For the text-containing cell, return its midpoint in [x, y] coordinate format. 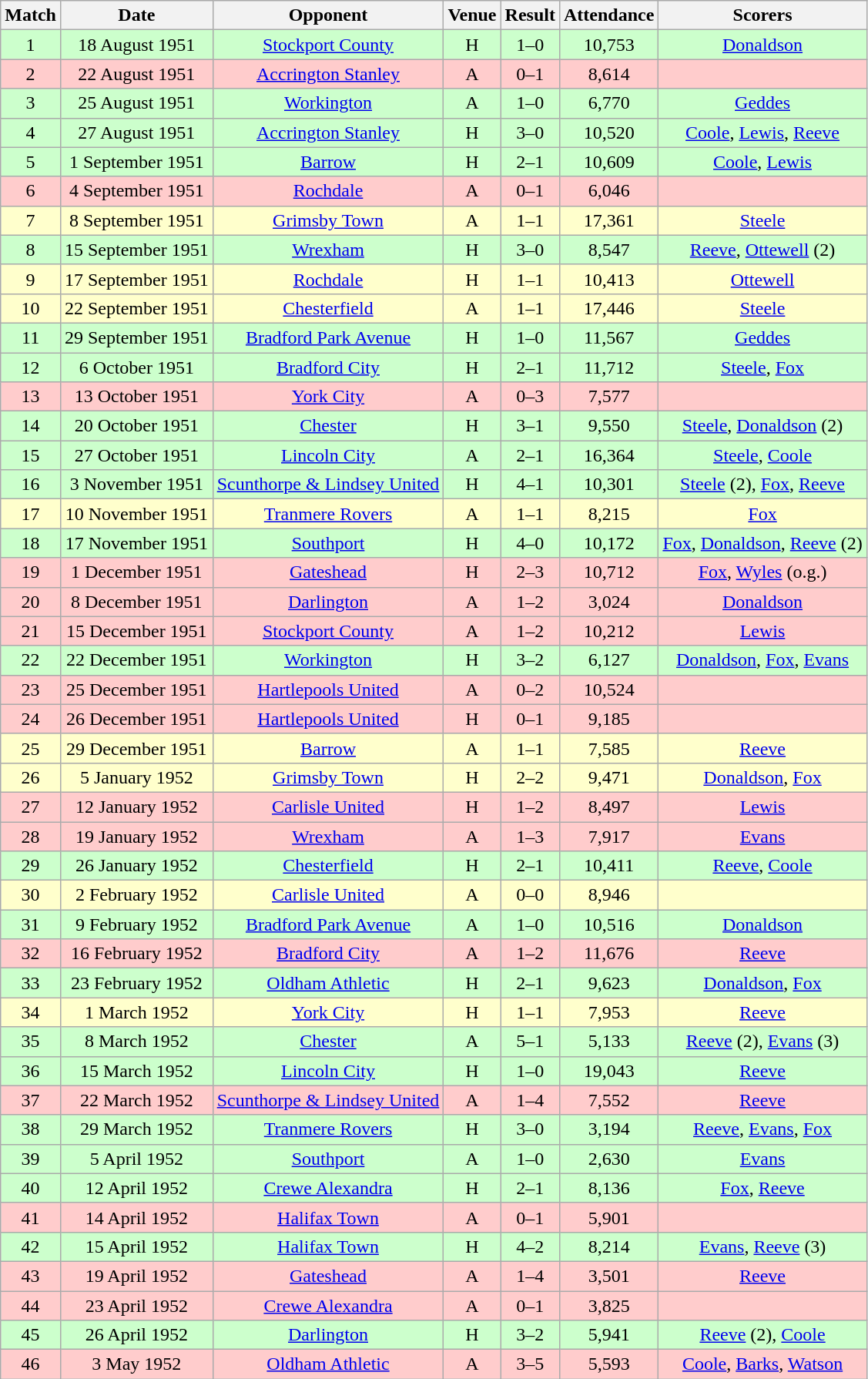
15 December 1951 [136, 631]
27 August 1951 [136, 133]
2,630 [608, 1159]
15 [31, 455]
Steele, Donaldson (2) [762, 426]
3,825 [608, 1306]
3 November 1951 [136, 485]
9,185 [608, 719]
Fox, Donaldson, Reeve (2) [762, 543]
10,516 [608, 924]
4–0 [530, 543]
0–3 [530, 397]
9,471 [608, 777]
Coole, Lewis [762, 162]
24 [31, 719]
Reeve, Coole [762, 866]
10,524 [608, 689]
Result [530, 15]
19 [31, 572]
5–1 [530, 1042]
7,953 [608, 1012]
38 [31, 1129]
12 January 1952 [136, 807]
34 [31, 1012]
8 December 1951 [136, 602]
6,770 [608, 103]
37 [31, 1100]
Coole, Barks, Watson [762, 1364]
43 [31, 1276]
Match [31, 15]
17 [31, 514]
9 February 1952 [136, 924]
16 February 1952 [136, 954]
Steele, Coole [762, 455]
Coole, Lewis, Reeve [762, 133]
7,917 [608, 836]
27 October 1951 [136, 455]
10,301 [608, 485]
9,550 [608, 426]
20 October 1951 [136, 426]
Date [136, 15]
13 October 1951 [136, 397]
36 [31, 1071]
15 March 1952 [136, 1071]
5,941 [608, 1335]
4 September 1951 [136, 191]
23 [31, 689]
9 [31, 279]
25 December 1951 [136, 689]
10,712 [608, 572]
5,133 [608, 1042]
5,593 [608, 1364]
Fox, Reeve [762, 1188]
16 [31, 485]
1–3 [530, 836]
3,024 [608, 602]
0–2 [530, 689]
22 December 1951 [136, 660]
22 [31, 660]
10,753 [608, 45]
3–1 [530, 426]
10,520 [608, 133]
Steele (2), Fox, Reeve [762, 485]
8,946 [608, 895]
30 [31, 895]
16,364 [608, 455]
22 August 1951 [136, 74]
21 [31, 631]
6 [31, 191]
7,585 [608, 748]
Opponent [328, 15]
28 [31, 836]
Reeve, Ottewell (2) [762, 250]
26 [31, 777]
17,361 [608, 220]
11 [31, 337]
4–2 [530, 1246]
4 [31, 133]
1 September 1951 [136, 162]
8,547 [608, 250]
Scorers [762, 15]
32 [31, 954]
10,172 [608, 543]
11,676 [608, 954]
3,194 [608, 1129]
18 [31, 543]
29 March 1952 [136, 1129]
2 [31, 74]
10 [31, 308]
Venue [472, 15]
10,212 [608, 631]
3 May 1952 [136, 1364]
3 [31, 103]
33 [31, 983]
25 August 1951 [136, 103]
Donaldson, Fox, Evans [762, 660]
Reeve (2), Coole [762, 1335]
Ottewell [762, 279]
5,901 [608, 1217]
7 [31, 220]
5 [31, 162]
Reeve (2), Evans (3) [762, 1042]
22 September 1951 [136, 308]
29 [31, 866]
23 April 1952 [136, 1306]
29 September 1951 [136, 337]
8 September 1951 [136, 220]
14 April 1952 [136, 1217]
35 [31, 1042]
26 December 1951 [136, 719]
26 January 1952 [136, 866]
40 [31, 1188]
2–3 [530, 572]
17,446 [608, 308]
11,712 [608, 367]
27 [31, 807]
5 April 1952 [136, 1159]
2 February 1952 [136, 895]
10,413 [608, 279]
12 [31, 367]
Fox, Wyles (o.g.) [762, 572]
6,046 [608, 191]
29 December 1951 [136, 748]
19,043 [608, 1071]
0–0 [530, 895]
8,214 [608, 1246]
7,552 [608, 1100]
39 [31, 1159]
10,411 [608, 866]
Evans, Reeve (3) [762, 1246]
15 April 1952 [136, 1246]
10,609 [608, 162]
23 February 1952 [136, 983]
14 [31, 426]
8,215 [608, 514]
20 [31, 602]
6,127 [608, 660]
8,497 [608, 807]
42 [31, 1246]
22 March 1952 [136, 1100]
6 October 1951 [136, 367]
2–2 [530, 777]
26 April 1952 [136, 1335]
17 November 1951 [136, 543]
1 December 1951 [136, 572]
Fox [762, 514]
44 [31, 1306]
9,623 [608, 983]
5 January 1952 [136, 777]
3–5 [530, 1364]
8,614 [608, 74]
1 March 1952 [136, 1012]
25 [31, 748]
31 [31, 924]
19 April 1952 [136, 1276]
46 [31, 1364]
8 [31, 250]
41 [31, 1217]
18 August 1951 [136, 45]
11,567 [608, 337]
4–1 [530, 485]
1 [31, 45]
10 November 1951 [136, 514]
12 April 1952 [136, 1188]
19 January 1952 [136, 836]
Attendance [608, 15]
7,577 [608, 397]
13 [31, 397]
45 [31, 1335]
8,136 [608, 1188]
8 March 1952 [136, 1042]
3,501 [608, 1276]
15 September 1951 [136, 250]
Steele, Fox [762, 367]
17 September 1951 [136, 279]
Reeve, Evans, Fox [762, 1129]
